Find where the given text appears and provide that cell's center as [X, Y] coordinate. 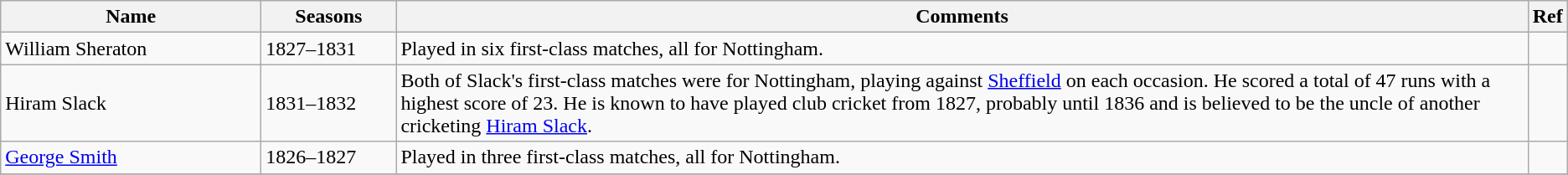
Hiram Slack [131, 103]
William Sheraton [131, 49]
1826–1827 [328, 157]
1831–1832 [328, 103]
1827–1831 [328, 49]
Played in six first-class matches, all for Nottingham. [962, 49]
George Smith [131, 157]
Name [131, 17]
Seasons [328, 17]
Played in three first-class matches, all for Nottingham. [962, 157]
Ref [1548, 17]
Comments [962, 17]
